Return the [X, Y] coordinate for the center point of the cell that contains the specified text.  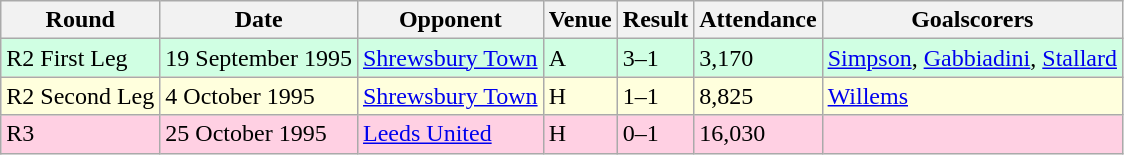
0–1 [655, 134]
8,825 [758, 96]
Venue [580, 20]
R2 First Leg [80, 58]
3,170 [758, 58]
1–1 [655, 96]
Leeds United [450, 134]
Willems [972, 96]
4 October 1995 [259, 96]
Date [259, 20]
Result [655, 20]
Goalscorers [972, 20]
19 September 1995 [259, 58]
R2 Second Leg [80, 96]
Simpson, Gabbiadini, Stallard [972, 58]
R3 [80, 134]
16,030 [758, 134]
Attendance [758, 20]
A [580, 58]
25 October 1995 [259, 134]
3–1 [655, 58]
Round [80, 20]
Opponent [450, 20]
